Return the (x, y) coordinate for the center point of the cell that contains the specified text.  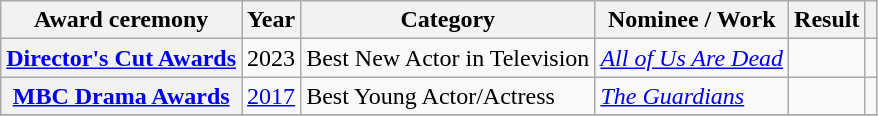
Result (827, 20)
2017 (272, 96)
MBC Drama Awards (122, 96)
Category (448, 20)
2023 (272, 58)
The Guardians (692, 96)
Best New Actor in Television (448, 58)
Award ceremony (122, 20)
Nominee / Work (692, 20)
All of Us Are Dead (692, 58)
Best Young Actor/Actress (448, 96)
Year (272, 20)
Director's Cut Awards (122, 58)
